Scan for the cell matching the given text and deliver its (X, Y) coordinate at center. 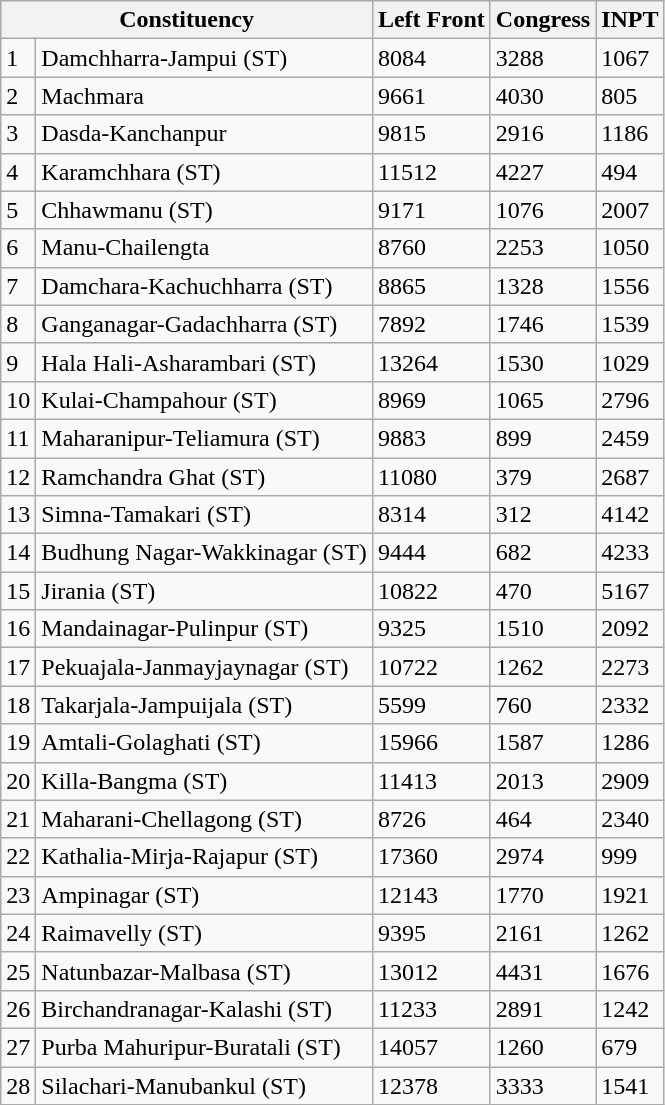
1029 (630, 362)
8726 (431, 819)
1186 (630, 134)
1676 (630, 971)
Budhung Nagar-Wakkinagar (ST) (204, 553)
9171 (431, 210)
INPT (630, 20)
18 (18, 705)
682 (542, 553)
1556 (630, 286)
2013 (542, 781)
17360 (431, 857)
2332 (630, 705)
Mandainagar-Pulinpur (ST) (204, 629)
2340 (630, 819)
12143 (431, 895)
4431 (542, 971)
3288 (542, 58)
9661 (431, 96)
15 (18, 591)
4233 (630, 553)
999 (630, 857)
7892 (431, 324)
Ampinagar (ST) (204, 895)
9325 (431, 629)
11 (18, 438)
21 (18, 819)
1076 (542, 210)
Amtali-Golaghati (ST) (204, 743)
2974 (542, 857)
1539 (630, 324)
Hala Hali-Asharambari (ST) (204, 362)
24 (18, 933)
4142 (630, 515)
2253 (542, 248)
Jirania (ST) (204, 591)
11413 (431, 781)
Maharanipur-Teliamura (ST) (204, 438)
1587 (542, 743)
12 (18, 477)
899 (542, 438)
Takarjala-Jampuijala (ST) (204, 705)
7 (18, 286)
Manu-Chailengta (204, 248)
1065 (542, 400)
4030 (542, 96)
11080 (431, 477)
20 (18, 781)
6 (18, 248)
3 (18, 134)
Dasda-Kanchanpur (204, 134)
1770 (542, 895)
1 (18, 58)
5167 (630, 591)
17 (18, 667)
14 (18, 553)
10722 (431, 667)
Natunbazar-Malbasa (ST) (204, 971)
Maharani-Chellagong (ST) (204, 819)
Congress (542, 20)
Karamchhara (ST) (204, 172)
12378 (431, 1085)
Purba Mahuripur-Buratali (ST) (204, 1047)
3333 (542, 1085)
464 (542, 819)
27 (18, 1047)
805 (630, 96)
8969 (431, 400)
25 (18, 971)
Simna-Tamakari (ST) (204, 515)
Damchara-Kachuchharra (ST) (204, 286)
Silachari-Manubankul (ST) (204, 1085)
1921 (630, 895)
2459 (630, 438)
379 (542, 477)
Pekuajala-Janmayjaynagar (ST) (204, 667)
9 (18, 362)
26 (18, 1009)
4227 (542, 172)
2796 (630, 400)
Killa-Bangma (ST) (204, 781)
1530 (542, 362)
1541 (630, 1085)
2273 (630, 667)
Damchharra-Jampui (ST) (204, 58)
8 (18, 324)
Kathalia-Mirja-Rajapur (ST) (204, 857)
22 (18, 857)
1260 (542, 1047)
Ganganagar-Gadachharra (ST) (204, 324)
11512 (431, 172)
10822 (431, 591)
Machmara (204, 96)
2891 (542, 1009)
Chhawmanu (ST) (204, 210)
9883 (431, 438)
8865 (431, 286)
1510 (542, 629)
312 (542, 515)
9444 (431, 553)
Ramchandra Ghat (ST) (204, 477)
16 (18, 629)
14057 (431, 1047)
13264 (431, 362)
1242 (630, 1009)
23 (18, 895)
9815 (431, 134)
760 (542, 705)
4 (18, 172)
9395 (431, 933)
Birchandranagar-Kalashi (ST) (204, 1009)
679 (630, 1047)
13 (18, 515)
Kulai-Champahour (ST) (204, 400)
Raimavelly (ST) (204, 933)
2007 (630, 210)
13012 (431, 971)
8760 (431, 248)
Constituency (187, 20)
28 (18, 1085)
10 (18, 400)
1067 (630, 58)
2909 (630, 781)
19 (18, 743)
15966 (431, 743)
494 (630, 172)
2161 (542, 933)
5599 (431, 705)
2092 (630, 629)
2687 (630, 477)
1050 (630, 248)
1746 (542, 324)
2916 (542, 134)
470 (542, 591)
Left Front (431, 20)
1328 (542, 286)
11233 (431, 1009)
8084 (431, 58)
5 (18, 210)
1286 (630, 743)
2 (18, 96)
8314 (431, 515)
